Scan for the cell matching the given text and deliver its (X, Y) coordinate at center. 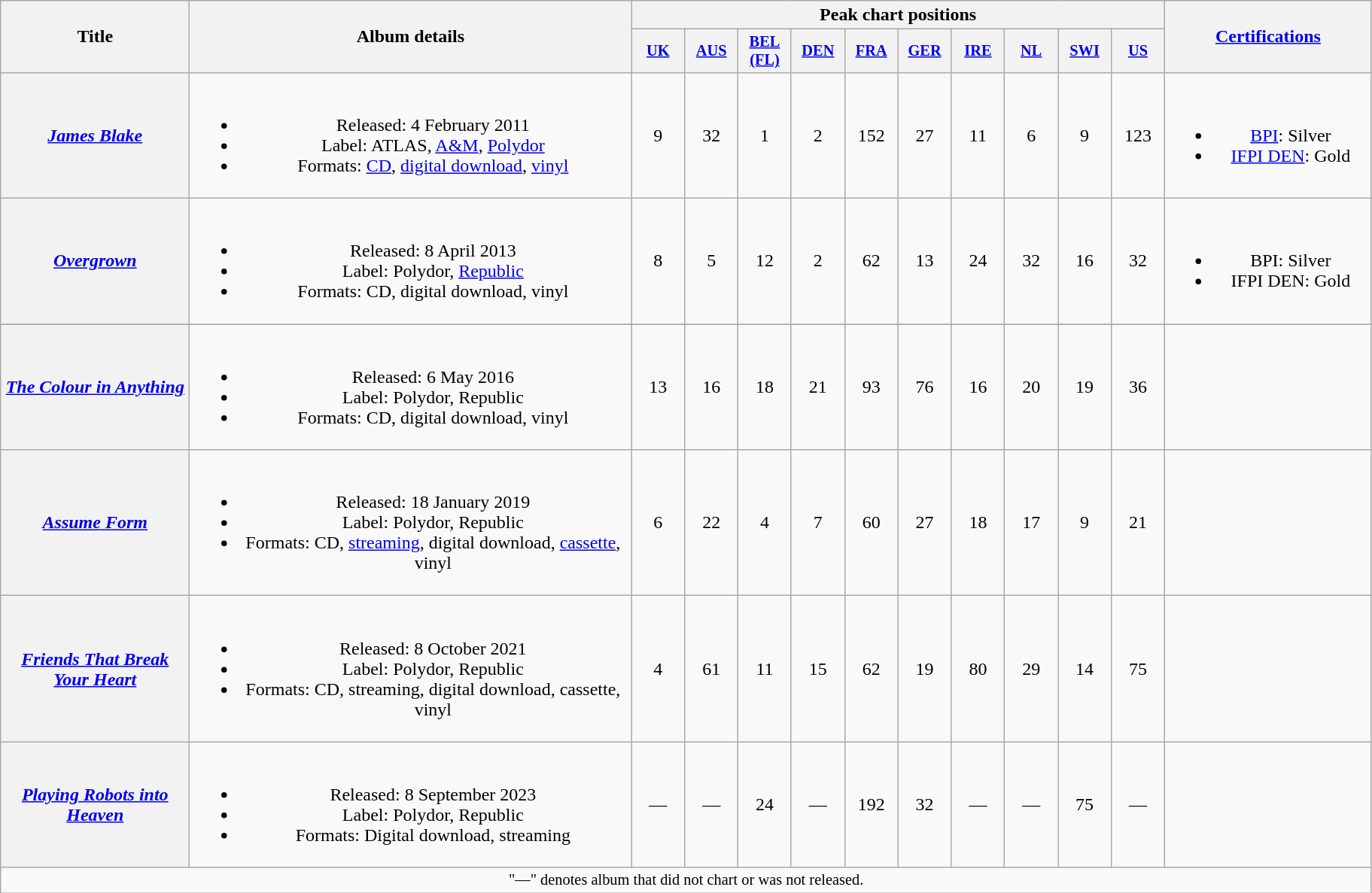
7 (817, 523)
15 (817, 669)
James Blake (95, 135)
Title (95, 37)
60 (872, 523)
14 (1085, 669)
Released: 8 October 2021Label: Polydor, RepublicFormats: CD, streaming, digital download, cassette, vinyl (411, 669)
80 (978, 669)
SWI (1085, 51)
IRE (978, 51)
20 (1031, 387)
AUS (712, 51)
Peak chart positions (899, 15)
Released: 8 September 2023Label: Polydor, RepublicFormats: Digital download, streaming (411, 805)
12 (765, 262)
UK (658, 51)
36 (1138, 387)
Released: 4 February 2011Label: ATLAS, A&M, PolydorFormats: CD, digital download, vinyl (411, 135)
Certifications (1267, 37)
US (1138, 51)
152 (872, 135)
8 (658, 262)
Friends That Break Your Heart (95, 669)
NL (1031, 51)
5 (712, 262)
1 (765, 135)
22 (712, 523)
61 (712, 669)
BEL(FL) (765, 51)
76 (924, 387)
192 (872, 805)
93 (872, 387)
"—" denotes album that did not chart or was not released. (686, 880)
Album details (411, 37)
Released: 18 January 2019Label: Polydor, RepublicFormats: CD, streaming, digital download, cassette, vinyl (411, 523)
The Colour in Anything (95, 387)
GER (924, 51)
123 (1138, 135)
Playing Robots into Heaven (95, 805)
17 (1031, 523)
DEN (817, 51)
Overgrown (95, 262)
Assume Form (95, 523)
FRA (872, 51)
29 (1031, 669)
Released: 6 May 2016Label: Polydor, RepublicFormats: CD, digital download, vinyl (411, 387)
Released: 8 April 2013Label: Polydor, RepublicFormats: CD, digital download, vinyl (411, 262)
